From the cell containing the given text, extract its center point as (x, y) coordinate. 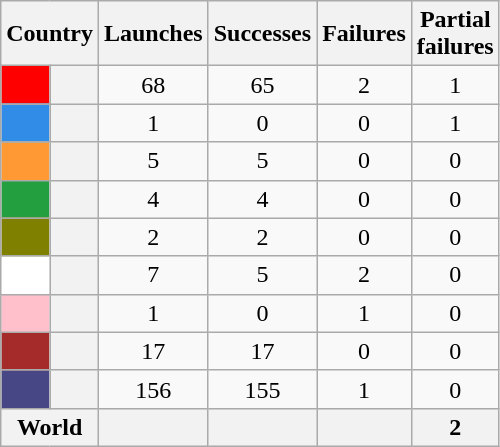
Failures (364, 34)
World (50, 427)
65 (262, 85)
Partial failures (455, 34)
Launches (153, 34)
Country (50, 34)
155 (262, 389)
7 (153, 275)
Successes (262, 34)
156 (153, 389)
68 (153, 85)
